Extract the [X, Y] coordinate from the center of the cell holding the provided text.  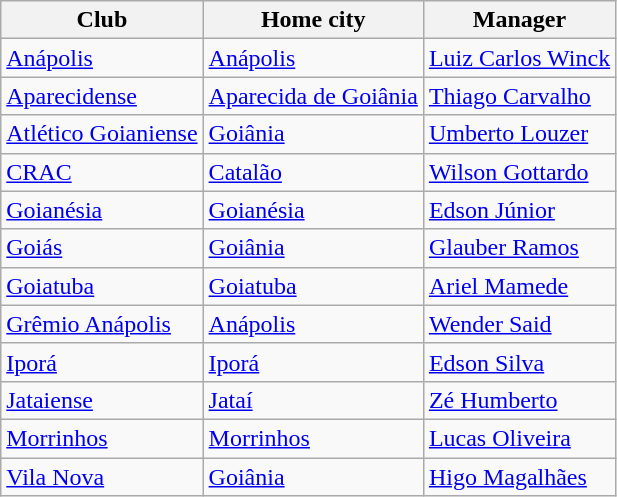
Lucas Oliveira [519, 438]
Atlético Goianiense [102, 134]
CRAC [102, 172]
Grêmio Anápolis [102, 324]
Zé Humberto [519, 400]
Edson Júnior [519, 210]
Aparecidense [102, 96]
Club [102, 20]
Thiago Carvalho [519, 96]
Manager [519, 20]
Luiz Carlos Winck [519, 58]
Vila Nova [102, 477]
Aparecida de Goiânia [313, 96]
Higo Magalhães [519, 477]
Wilson Gottardo [519, 172]
Goiás [102, 248]
Glauber Ramos [519, 248]
Ariel Mamede [519, 286]
Home city [313, 20]
Wender Said [519, 324]
Jataí [313, 400]
Edson Silva [519, 362]
Jataiense [102, 400]
Umberto Louzer [519, 134]
Catalão [313, 172]
